Determine the [X, Y] coordinate at the center of the cell enclosing the given text.  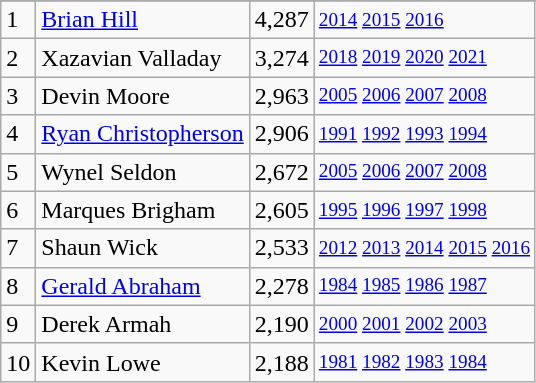
2,533 [282, 248]
2,190 [282, 324]
2,605 [282, 210]
3 [18, 96]
2,672 [282, 172]
2000 2001 2002 2003 [424, 324]
7 [18, 248]
Devin Moore [142, 96]
Shaun Wick [142, 248]
10 [18, 362]
3,274 [282, 58]
Kevin Lowe [142, 362]
2,278 [282, 286]
Wynel Seldon [142, 172]
5 [18, 172]
2012 2013 2014 2015 2016 [424, 248]
2,963 [282, 96]
4,287 [282, 20]
1981 1982 1983 1984 [424, 362]
2018 2019 2020 2021 [424, 58]
4 [18, 134]
2,188 [282, 362]
1995 1996 1997 1998 [424, 210]
Derek Armah [142, 324]
1991 1992 1993 1994 [424, 134]
6 [18, 210]
1984 1985 1986 1987 [424, 286]
9 [18, 324]
2 [18, 58]
2014 2015 2016 [424, 20]
2,906 [282, 134]
1 [18, 20]
Gerald Abraham [142, 286]
Marques Brigham [142, 210]
Ryan Christopherson [142, 134]
Xazavian Valladay [142, 58]
Brian Hill [142, 20]
8 [18, 286]
